Determine the (X, Y) coordinate at the center of the cell enclosing the given text.  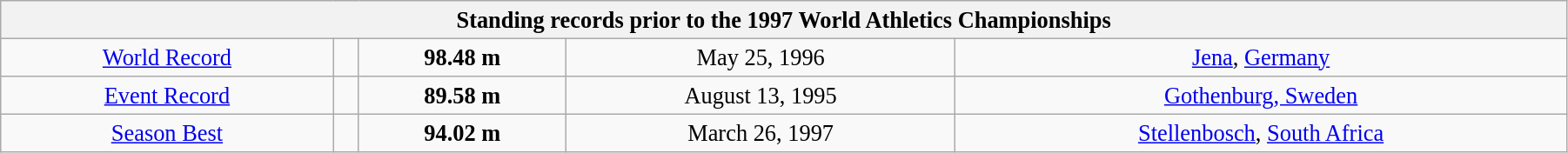
Stellenbosch, South Africa (1262, 133)
Standing records prior to the 1997 World Athletics Championships (784, 19)
98.48 m (463, 57)
Gothenburg, Sweden (1262, 95)
March 26, 1997 (761, 133)
89.58 m (463, 95)
May 25, 1996 (761, 57)
Season Best (167, 133)
94.02 m (463, 133)
August 13, 1995 (761, 95)
Event Record (167, 95)
Jena, Germany (1262, 57)
World Record (167, 57)
